Locate the cell with the specified text and output its [X, Y] center coordinate. 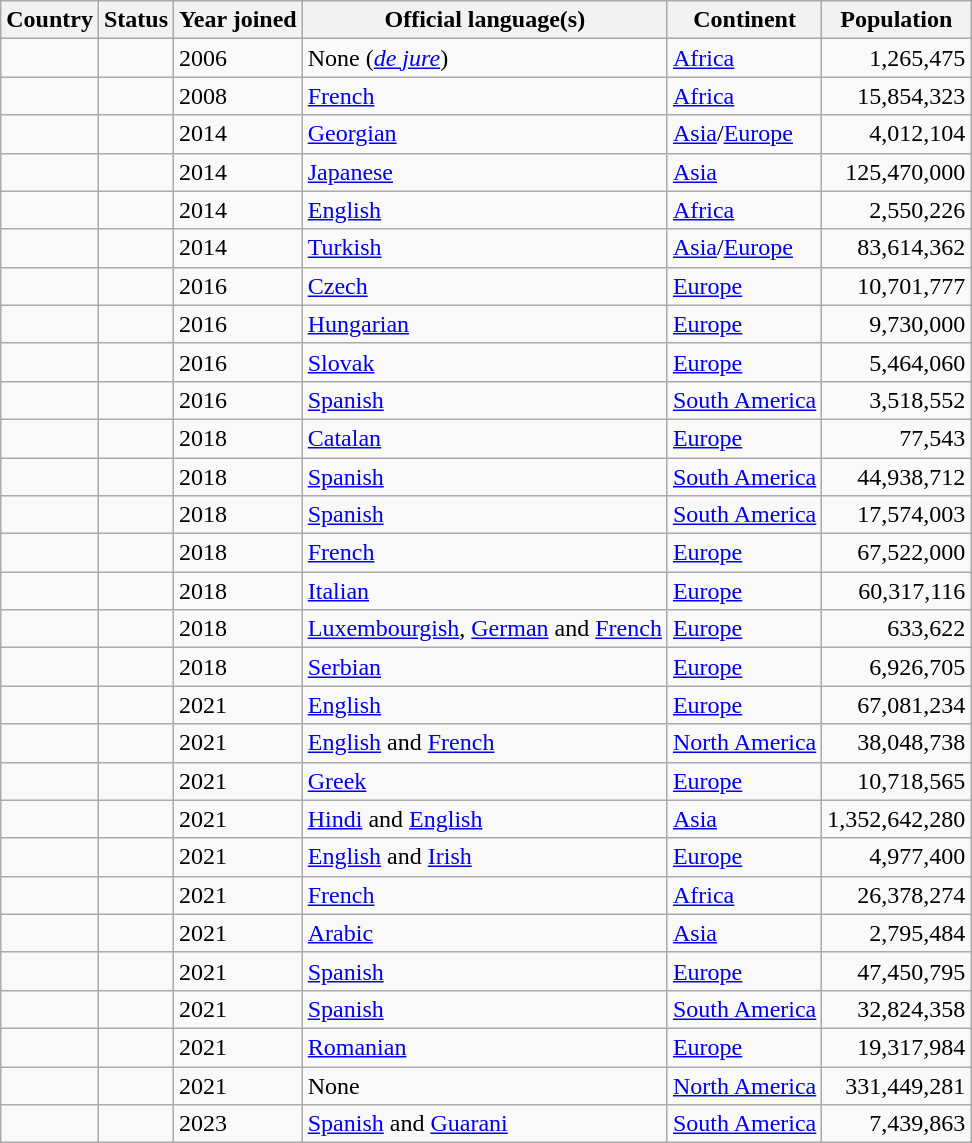
English and Irish [484, 857]
None [484, 1085]
Italian [484, 591]
Hungarian [484, 324]
26,378,274 [896, 895]
125,470,000 [896, 172]
Status [136, 20]
331,449,281 [896, 1085]
Slovak [484, 362]
67,522,000 [896, 553]
60,317,116 [896, 591]
44,938,712 [896, 477]
5,464,060 [896, 362]
1,265,475 [896, 58]
English and French [484, 743]
Population [896, 20]
Arabic [484, 933]
Year joined [238, 20]
10,718,565 [896, 781]
17,574,003 [896, 515]
4,977,400 [896, 857]
2023 [238, 1124]
32,824,358 [896, 1009]
Hindi and English [484, 819]
77,543 [896, 438]
83,614,362 [896, 248]
Georgian [484, 134]
67,081,234 [896, 705]
38,048,738 [896, 743]
6,926,705 [896, 667]
Turkish [484, 248]
633,622 [896, 629]
19,317,984 [896, 1047]
2006 [238, 58]
15,854,323 [896, 96]
Romanian [484, 1047]
3,518,552 [896, 400]
Spanish and Guarani [484, 1124]
Catalan [484, 438]
Country [50, 20]
None (de jure) [484, 58]
4,012,104 [896, 134]
47,450,795 [896, 971]
2,795,484 [896, 933]
Official language(s) [484, 20]
2,550,226 [896, 210]
9,730,000 [896, 324]
Japanese [484, 172]
Luxembourgish, German and French [484, 629]
Czech [484, 286]
1,352,642,280 [896, 819]
Serbian [484, 667]
10,701,777 [896, 286]
7,439,863 [896, 1124]
Greek [484, 781]
2008 [238, 96]
Continent [744, 20]
